Identify which cell holds the provided text, then report its [x, y] central coordinate. 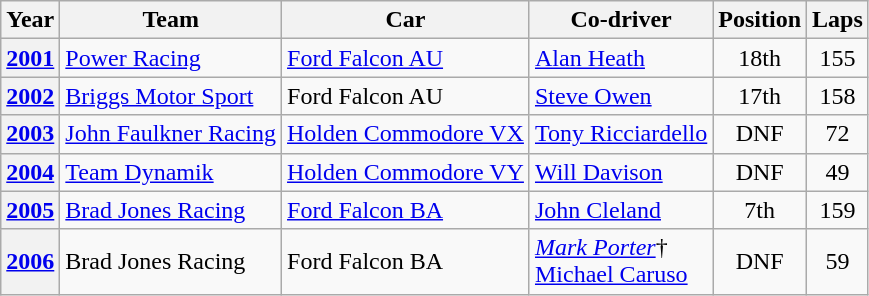
Holden Commodore VX [406, 134]
Team Dynamik [171, 172]
2003 [30, 134]
Car [406, 20]
7th [760, 210]
2004 [30, 172]
158 [838, 96]
18th [760, 58]
155 [838, 58]
Co-driver [620, 20]
Position [760, 20]
2001 [30, 58]
Laps [838, 20]
John Faulkner Racing [171, 134]
Alan Heath [620, 58]
John Cleland [620, 210]
2005 [30, 210]
Steve Owen [620, 96]
2002 [30, 96]
2006 [30, 262]
17th [760, 96]
49 [838, 172]
72 [838, 134]
Year [30, 20]
159 [838, 210]
Briggs Motor Sport [171, 96]
59 [838, 262]
Holden Commodore VY [406, 172]
Mark Porter† Michael Caruso [620, 262]
Team [171, 20]
Tony Ricciardello [620, 134]
Will Davison [620, 172]
Power Racing [171, 58]
